Detect which cell encompasses the target text, then output its (x, y) center coordinate. 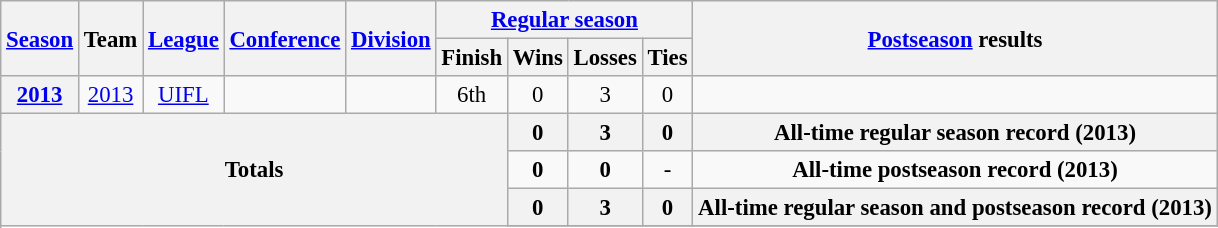
League (184, 38)
UIFL (184, 95)
Wins (538, 58)
All-time regular season record (2013) (955, 133)
Finish (472, 58)
Conference (285, 38)
Totals (254, 170)
Division (391, 38)
Team (110, 38)
All-time regular season and postseason record (2013) (955, 208)
Ties (668, 58)
Regular season (564, 20)
Postseason results (955, 38)
Season (40, 38)
- (668, 170)
Losses (605, 58)
6th (472, 95)
All-time postseason record (2013) (955, 170)
